Pinpoint the cell where the given text exists, returning its (X, Y) midpoint coordinate. 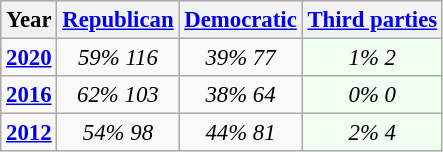
2020 (29, 58)
62% 103 (118, 95)
44% 81 (240, 133)
2% 4 (372, 133)
38% 64 (240, 95)
2016 (29, 95)
39% 77 (240, 58)
54% 98 (118, 133)
Year (29, 20)
2012 (29, 133)
59% 116 (118, 58)
Republican (118, 20)
1% 2 (372, 58)
Third parties (372, 20)
0% 0 (372, 95)
Democratic (240, 20)
